Detect which cell encompasses the target text, then output its [X, Y] center coordinate. 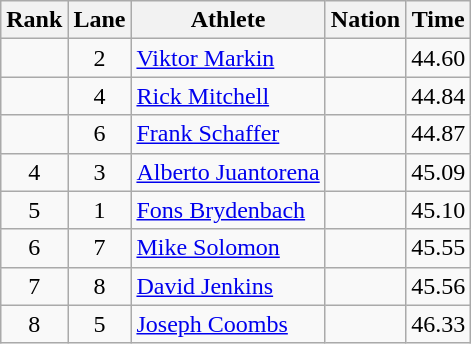
45.09 [438, 172]
1 [100, 210]
Rick Mitchell [228, 96]
Mike Solomon [228, 248]
45.10 [438, 210]
44.87 [438, 134]
Joseph Coombs [228, 324]
Rank [34, 20]
Nation [365, 20]
Lane [100, 20]
46.33 [438, 324]
Time [438, 20]
Viktor Markin [228, 58]
45.55 [438, 248]
Fons Brydenbach [228, 210]
44.60 [438, 58]
45.56 [438, 286]
Frank Schaffer [228, 134]
2 [100, 58]
David Jenkins [228, 286]
44.84 [438, 96]
Athlete [228, 20]
Alberto Juantorena [228, 172]
3 [100, 172]
